Return the (X, Y) coordinate for the center point of the cell that contains the specified text.  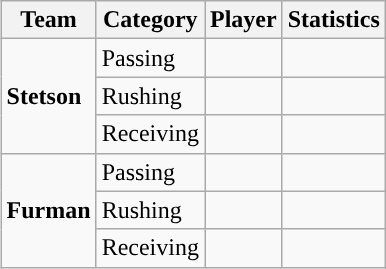
Team (48, 20)
Furman (48, 210)
Category (150, 20)
Player (243, 20)
Stetson (48, 96)
Statistics (334, 20)
